Search for the cell housing the specified text and yield its (X, Y) center coordinate. 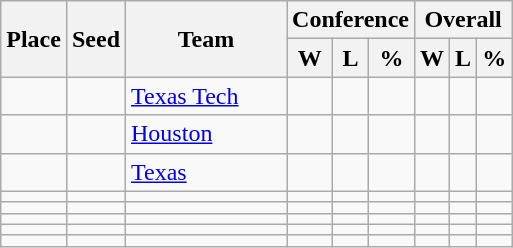
Texas Tech (206, 96)
Houston (206, 134)
Overall (462, 20)
Team (206, 39)
Place (34, 39)
Texas (206, 172)
Seed (96, 39)
Conference (351, 20)
